Locate the cell with the specified text and output its [x, y] center coordinate. 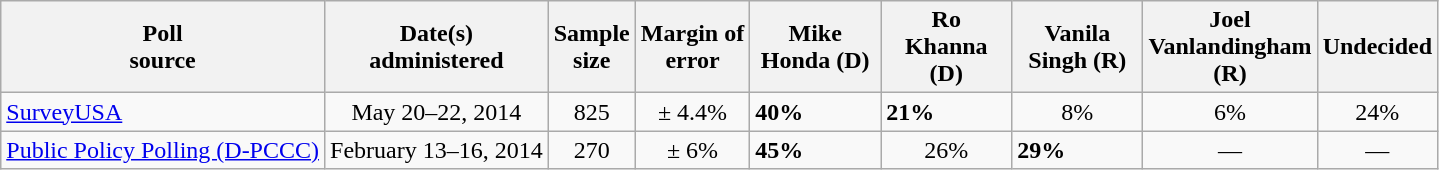
JoelVanlandingham (R) [1230, 47]
Pollsource [163, 47]
Margin oferror [692, 47]
6% [1230, 112]
270 [592, 150]
29% [1078, 150]
Undecided [1377, 47]
8% [1078, 112]
26% [946, 150]
RoKhanna (D) [946, 47]
45% [816, 150]
Samplesize [592, 47]
SurveyUSA [163, 112]
± 4.4% [692, 112]
May 20–22, 2014 [437, 112]
21% [946, 112]
Date(s)administered [437, 47]
Public Policy Polling (D-PCCC) [163, 150]
MikeHonda (D) [816, 47]
VanilaSingh (R) [1078, 47]
24% [1377, 112]
February 13–16, 2014 [437, 150]
825 [592, 112]
± 6% [692, 150]
40% [816, 112]
